Capture the cell that displays the provided text and extract its (x, y) central coordinate. 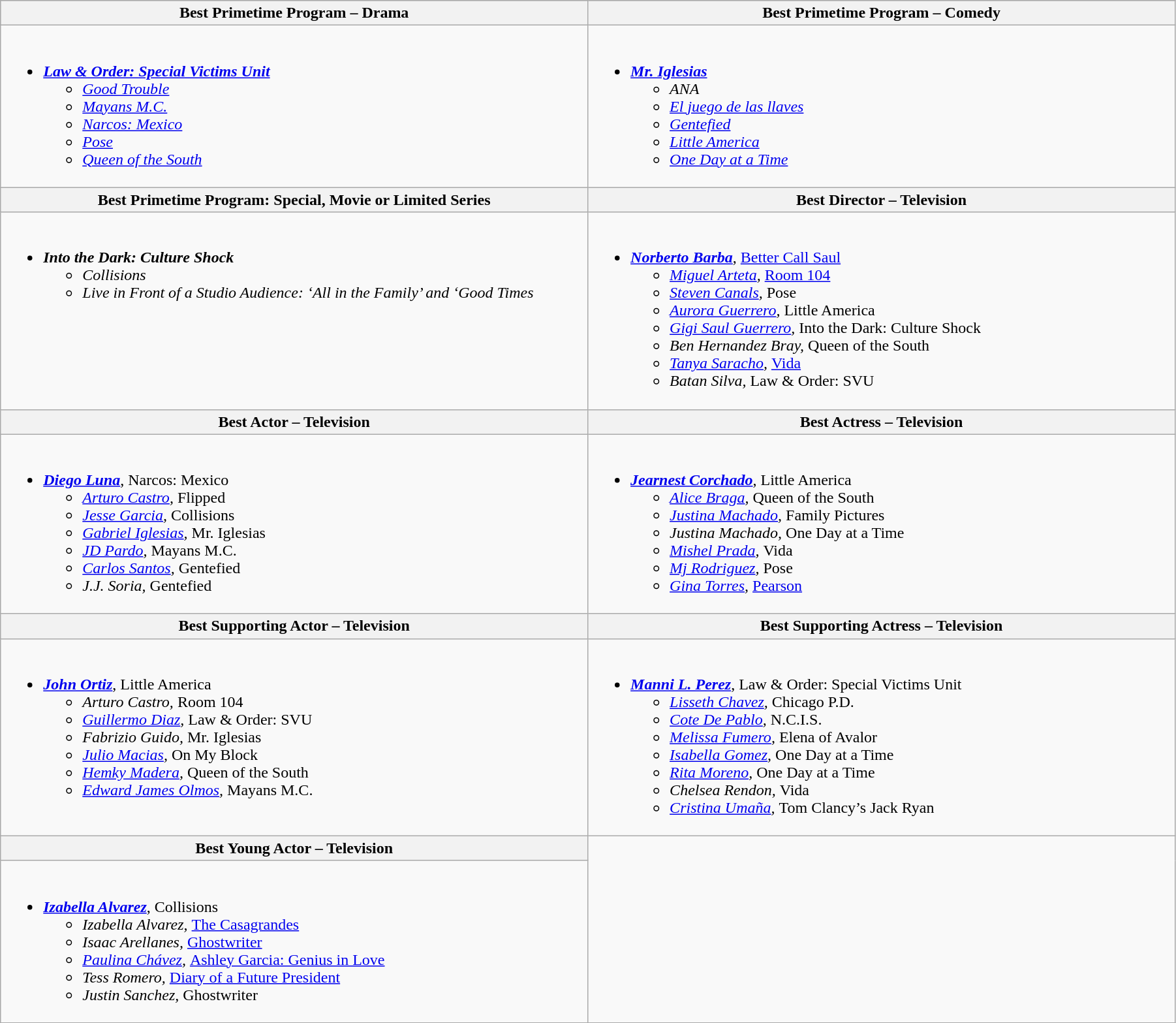
Best Young Actor – Television (294, 848)
Into the Dark: Culture ShockCollisionsLive in Front of a Studio Audience: ‘All in the Family’ and ‘Good Times (294, 311)
Best Supporting Actor – Television (294, 626)
Best Actor – Television (294, 422)
Best Primetime Program: Special, Movie or Limited Series (294, 200)
Best Supporting Actress – Television (882, 626)
Law & Order: Special Victims UnitGood TroubleMayans M.C.Narcos: MexicoPoseQueen of the South (294, 106)
Mr. IglesiasANAEl juego de las llavesGentefiedLittle AmericaOne Day at a Time (882, 106)
Best Director – Television (882, 200)
Best Primetime Program – Comedy (882, 13)
Best Actress – Television (882, 422)
Best Primetime Program – Drama (294, 13)
